Extract the (X, Y) coordinate from the center of the cell holding the provided text.  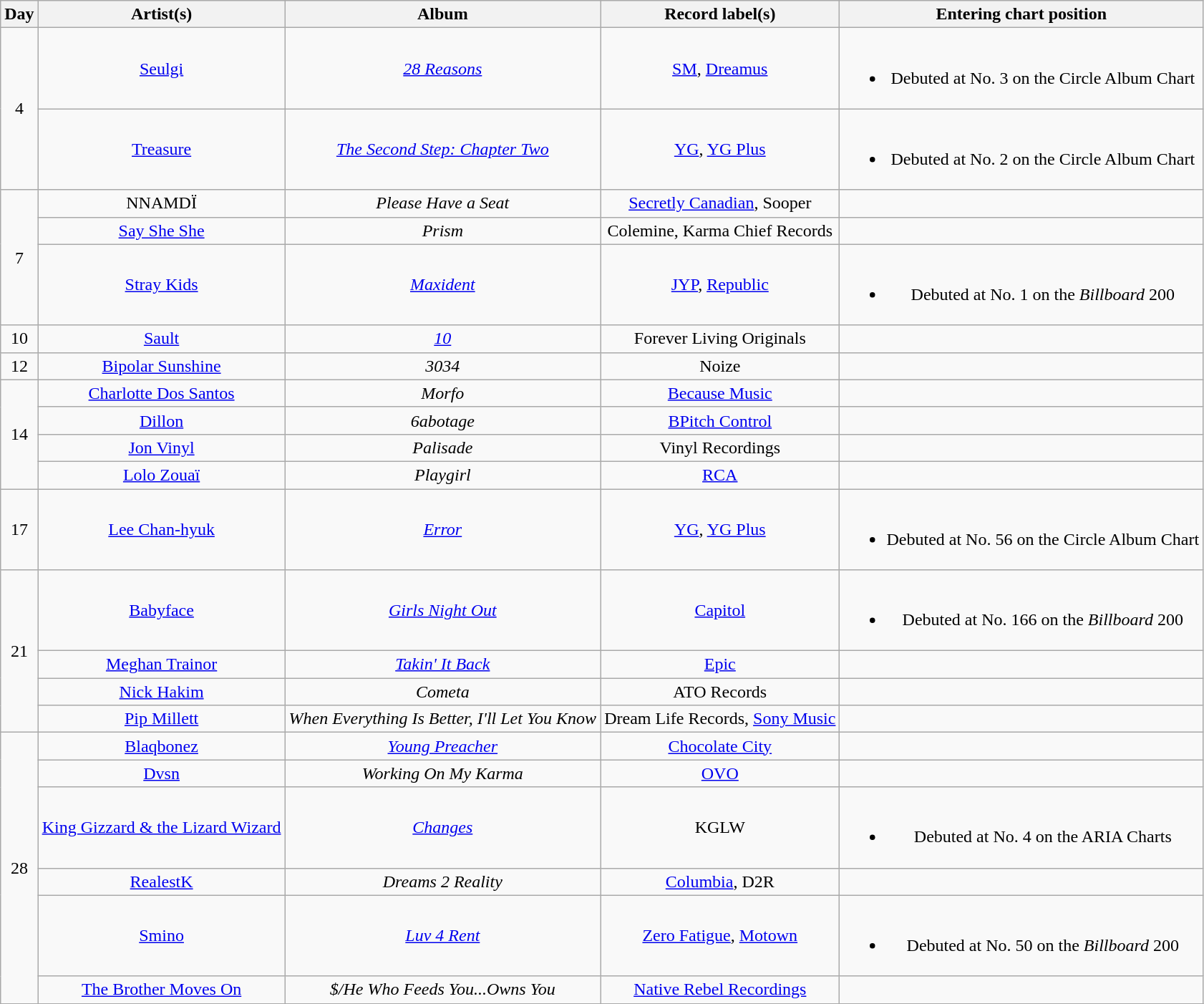
Debuted at No. 50 on the Billboard 200 (1021, 935)
Working On My Karma (442, 773)
OVO (720, 773)
Jon Vinyl (162, 448)
ATO Records (720, 692)
Album (442, 14)
Blaqbonez (162, 746)
Nick Hakim (162, 692)
Treasure (162, 149)
Say She She (162, 231)
28 (19, 868)
Babyface (162, 610)
Noize (720, 366)
Cometa (442, 692)
Lolo Zouaï (162, 475)
Sault (162, 339)
6abotage (442, 420)
NNAMDÏ (162, 203)
Entering chart position (1021, 14)
Please Have a Seat (442, 203)
Capitol (720, 610)
Record label(s) (720, 14)
The Second Step: Chapter Two (442, 149)
Epic (720, 665)
17 (19, 528)
Pip Millett (162, 719)
Chocolate City (720, 746)
Morfo (442, 393)
Seulgi (162, 69)
Dillon (162, 420)
Meghan Trainor (162, 665)
KGLW (720, 828)
12 (19, 366)
Debuted at No. 4 on the ARIA Charts (1021, 828)
Stray Kids (162, 285)
Lee Chan-hyuk (162, 528)
JYP, Republic (720, 285)
King Gizzard & the Lizard Wizard (162, 828)
The Brother Moves On (162, 990)
Young Preacher (442, 746)
Debuted at No. 3 on the Circle Album Chart (1021, 69)
Palisade (442, 448)
Changes (442, 828)
14 (19, 434)
Playgirl (442, 475)
Zero Fatigue, Motown (720, 935)
RealestK (162, 882)
3034 (442, 366)
Artist(s) (162, 14)
Girls Night Out (442, 610)
Bipolar Sunshine (162, 366)
Colemine, Karma Chief Records (720, 231)
Dvsn (162, 773)
Debuted at No. 2 on the Circle Album Chart (1021, 149)
7 (19, 258)
4 (19, 109)
Takin' It Back (442, 665)
SM, Dreamus (720, 69)
Charlotte Dos Santos (162, 393)
$/He Who Feeds You...Owns You (442, 990)
Smino (162, 935)
Debuted at No. 1 on the Billboard 200 (1021, 285)
Luv 4 Rent (442, 935)
Debuted at No. 166 on the Billboard 200 (1021, 610)
Dream Life Records, Sony Music (720, 719)
Because Music (720, 393)
28 Reasons (442, 69)
Prism (442, 231)
Vinyl Recordings (720, 448)
Native Rebel Recordings (720, 990)
Day (19, 14)
Error (442, 528)
21 (19, 652)
Debuted at No. 56 on the Circle Album Chart (1021, 528)
Maxident (442, 285)
Columbia, D2R (720, 882)
Forever Living Originals (720, 339)
BPitch Control (720, 420)
Dreams 2 Reality (442, 882)
Secretly Canadian, Sooper (720, 203)
When Everything Is Better, I'll Let You Know (442, 719)
RCA (720, 475)
